Output the [X, Y] coordinate of the center of the cell containing the given text.  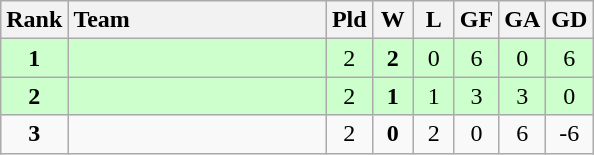
W [392, 20]
Rank [34, 20]
Pld [349, 20]
GA [522, 20]
Team [198, 20]
GF [476, 20]
GD [570, 20]
-6 [570, 134]
L [434, 20]
